Determine the [X, Y] coordinate at the center of the cell enclosing the given text.  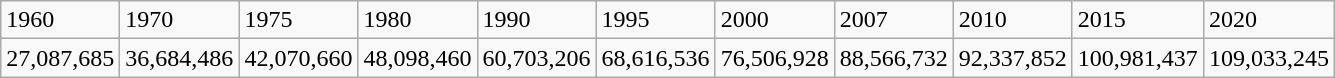
48,098,460 [418, 58]
1990 [536, 20]
60,703,206 [536, 58]
109,033,245 [1268, 58]
2010 [1012, 20]
1970 [180, 20]
1960 [60, 20]
1995 [656, 20]
76,506,928 [774, 58]
100,981,437 [1138, 58]
42,070,660 [298, 58]
2007 [894, 20]
27,087,685 [60, 58]
2000 [774, 20]
36,684,486 [180, 58]
1980 [418, 20]
1975 [298, 20]
88,566,732 [894, 58]
68,616,536 [656, 58]
2015 [1138, 20]
92,337,852 [1012, 58]
2020 [1268, 20]
